Search for the cell housing the specified text and yield its [X, Y] center coordinate. 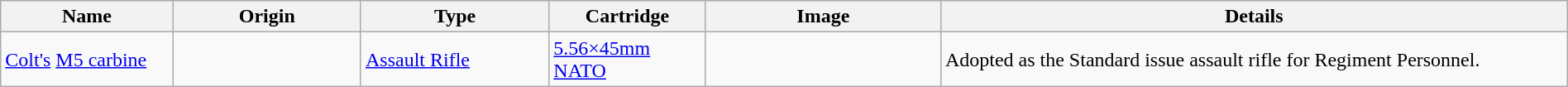
Adopted as the Standard issue assault rifle for Regiment Personnel. [1254, 60]
Origin [266, 17]
Colt's M5 carbine [87, 60]
5.56×45mm NATO [627, 60]
Name [87, 17]
Assault Rifle [455, 60]
Image [823, 17]
Type [455, 17]
Cartridge [627, 17]
Details [1254, 17]
